For the text-containing cell, return its midpoint in [x, y] coordinate format. 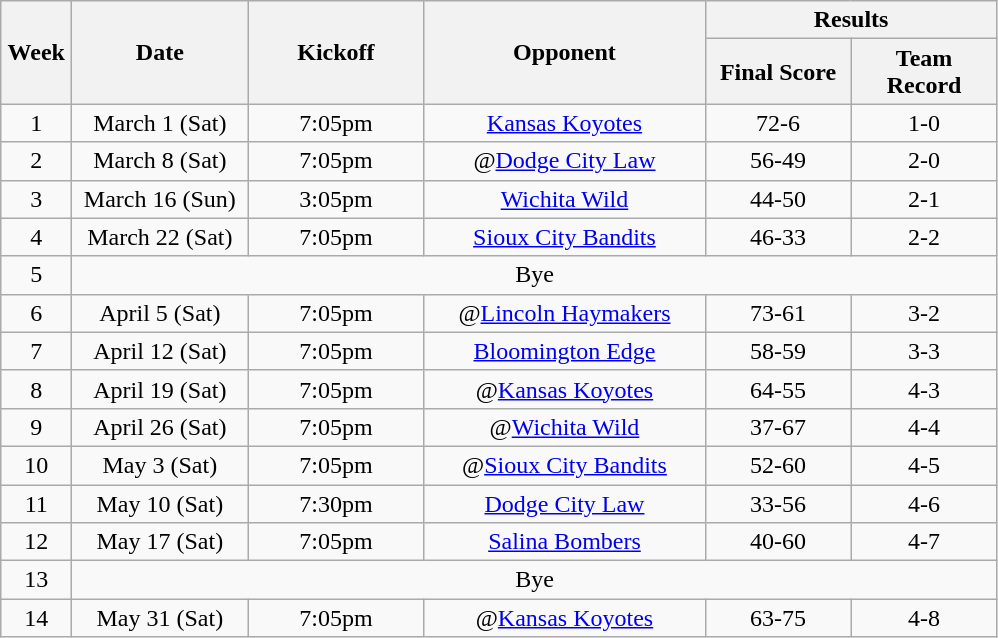
58-59 [778, 351]
4-3 [924, 389]
May 17 (Sat) [160, 542]
46-33 [778, 237]
@Lincoln Haymakers [564, 313]
10 [36, 465]
March 16 (Sun) [160, 199]
May 3 (Sat) [160, 465]
8 [36, 389]
7 [36, 351]
Final Score [778, 72]
4-5 [924, 465]
Week [36, 52]
3:05pm [336, 199]
Bloomington Edge [564, 351]
2 [36, 161]
Kansas Koyotes [564, 123]
44-50 [778, 199]
Wichita Wild [564, 199]
73-61 [778, 313]
Date [160, 52]
33-56 [778, 503]
4-8 [924, 618]
2-2 [924, 237]
@Sioux City Bandits [564, 465]
Dodge City Law [564, 503]
@Wichita Wild [564, 427]
3 [36, 199]
Salina Bombers [564, 542]
14 [36, 618]
1 [36, 123]
12 [36, 542]
March 22 (Sat) [160, 237]
April 26 (Sat) [160, 427]
7:30pm [336, 503]
April 19 (Sat) [160, 389]
6 [36, 313]
3-2 [924, 313]
3-3 [924, 351]
5 [36, 275]
Results [851, 20]
March 1 (Sat) [160, 123]
@Dodge City Law [564, 161]
52-60 [778, 465]
Team Record [924, 72]
4 [36, 237]
9 [36, 427]
63-75 [778, 618]
72-6 [778, 123]
Opponent [564, 52]
37-67 [778, 427]
4-4 [924, 427]
2-0 [924, 161]
40-60 [778, 542]
April 12 (Sat) [160, 351]
4-7 [924, 542]
Sioux City Bandits [564, 237]
March 8 (Sat) [160, 161]
1-0 [924, 123]
11 [36, 503]
2-1 [924, 199]
64-55 [778, 389]
Kickoff [336, 52]
56-49 [778, 161]
4-6 [924, 503]
April 5 (Sat) [160, 313]
May 31 (Sat) [160, 618]
May 10 (Sat) [160, 503]
13 [36, 580]
